Search for the cell housing the specified text and yield its (X, Y) center coordinate. 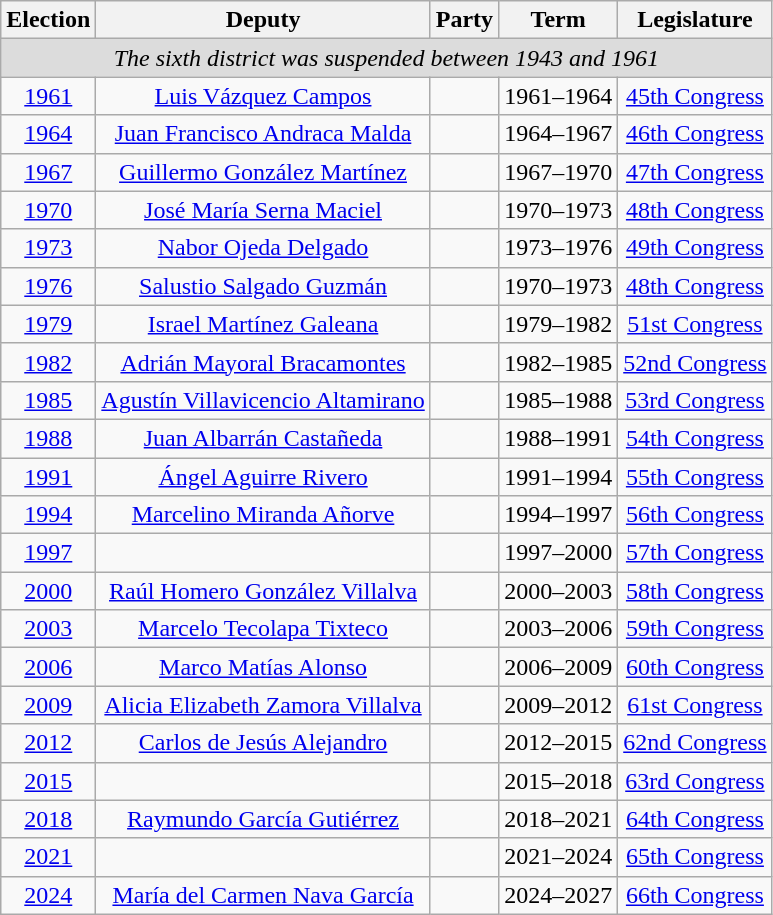
2000 (48, 591)
1991 (48, 477)
53rd Congress (695, 400)
1997–2000 (558, 553)
Juan Albarrán Castañeda (263, 438)
2012–2015 (558, 743)
1997 (48, 553)
1967 (48, 172)
62nd Congress (695, 743)
63rd Congress (695, 781)
66th Congress (695, 895)
65th Congress (695, 857)
2003–2006 (558, 629)
Marcelino Miranda Añorve (263, 515)
Raúl Homero González Villalva (263, 591)
Alicia Elizabeth Zamora Villalva (263, 705)
2024–2027 (558, 895)
1982 (48, 362)
Election (48, 20)
1973–1976 (558, 248)
60th Congress (695, 667)
1979 (48, 324)
2009 (48, 705)
1985 (48, 400)
1961–1964 (558, 96)
49th Congress (695, 248)
Marcelo Tecolapa Tixteco (263, 629)
2015 (48, 781)
2015–2018 (558, 781)
1994 (48, 515)
46th Congress (695, 134)
1970 (48, 210)
56th Congress (695, 515)
1973 (48, 248)
47th Congress (695, 172)
1964–1967 (558, 134)
2018–2021 (558, 819)
Legislature (695, 20)
2006 (48, 667)
Juan Francisco Andraca Malda (263, 134)
1976 (48, 286)
1964 (48, 134)
Guillermo González Martínez (263, 172)
The sixth district was suspended between 1943 and 1961 (386, 58)
Marco Matías Alonso (263, 667)
Nabor Ojeda Delgado (263, 248)
1979–1982 (558, 324)
2003 (48, 629)
José María Serna Maciel (263, 210)
2021–2024 (558, 857)
54th Congress (695, 438)
Ángel Aguirre Rivero (263, 477)
1991–1994 (558, 477)
2012 (48, 743)
Term (558, 20)
57th Congress (695, 553)
64th Congress (695, 819)
2024 (48, 895)
Deputy (263, 20)
Agustín Villavicencio Altamirano (263, 400)
2018 (48, 819)
61st Congress (695, 705)
1967–1970 (558, 172)
2000–2003 (558, 591)
2021 (48, 857)
51st Congress (695, 324)
1988 (48, 438)
Salustio Salgado Guzmán (263, 286)
Party (464, 20)
45th Congress (695, 96)
Raymundo García Gutiérrez (263, 819)
55th Congress (695, 477)
2006–2009 (558, 667)
1988–1991 (558, 438)
Luis Vázquez Campos (263, 96)
1985–1988 (558, 400)
Carlos de Jesús Alejandro (263, 743)
1994–1997 (558, 515)
59th Congress (695, 629)
2009–2012 (558, 705)
Adrián Mayoral Bracamontes (263, 362)
1982–1985 (558, 362)
1961 (48, 96)
Israel Martínez Galeana (263, 324)
52nd Congress (695, 362)
María del Carmen Nava García (263, 895)
58th Congress (695, 591)
